Scan for the cell matching the given text and deliver its [X, Y] coordinate at center. 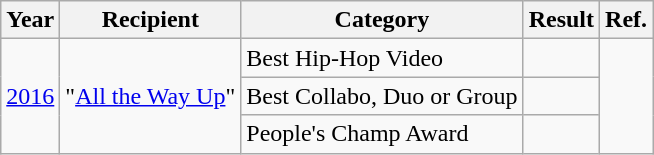
Year [30, 20]
Result [561, 20]
Best Collabo, Duo or Group [382, 96]
Recipient [150, 20]
Best Hip-Hop Video [382, 58]
Ref. [626, 20]
"All the Way Up" [150, 96]
Category [382, 20]
2016 [30, 96]
People's Champ Award [382, 134]
